From the cell containing the given text, extract its center point as (x, y) coordinate. 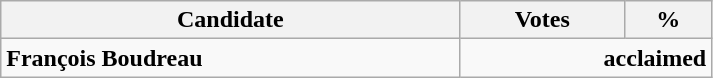
Votes (542, 20)
François Boudreau (230, 58)
acclaimed (586, 58)
% (668, 20)
Candidate (230, 20)
